Extract the (x, y) coordinate from the center of the cell holding the provided text.  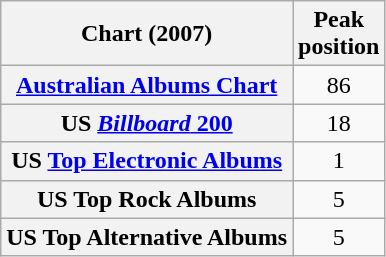
US Billboard 200 (147, 123)
US Top Alternative Albums (147, 237)
Peakposition (339, 34)
US Top Rock Albums (147, 199)
86 (339, 85)
18 (339, 123)
Australian Albums Chart (147, 85)
US Top Electronic Albums (147, 161)
1 (339, 161)
Chart (2007) (147, 34)
